Identify which cell holds the provided text, then report its [x, y] central coordinate. 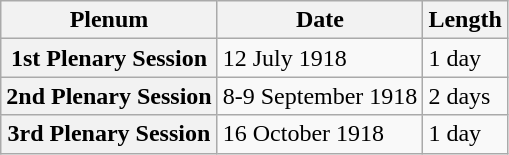
Length [465, 20]
12 July 1918 [320, 58]
8-9 September 1918 [320, 96]
2nd Plenary Session [109, 96]
3rd Plenary Session [109, 134]
1st Plenary Session [109, 58]
Plenum [109, 20]
Date [320, 20]
16 October 1918 [320, 134]
2 days [465, 96]
